For the text-containing cell, return its midpoint in [x, y] coordinate format. 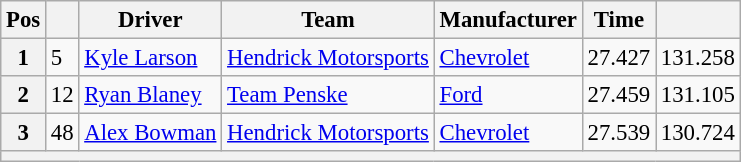
Time [618, 20]
Ryan Blaney [150, 95]
Manufacturer [508, 20]
Driver [150, 20]
Ford [508, 95]
131.105 [698, 95]
Pos [24, 20]
1 [24, 58]
5 [62, 58]
130.724 [698, 133]
Team [328, 20]
131.258 [698, 58]
Alex Bowman [150, 133]
27.539 [618, 133]
Kyle Larson [150, 58]
48 [62, 133]
12 [62, 95]
27.459 [618, 95]
3 [24, 133]
2 [24, 95]
27.427 [618, 58]
Team Penske [328, 95]
